Pinpoint the cell where the given text exists, returning its (x, y) midpoint coordinate. 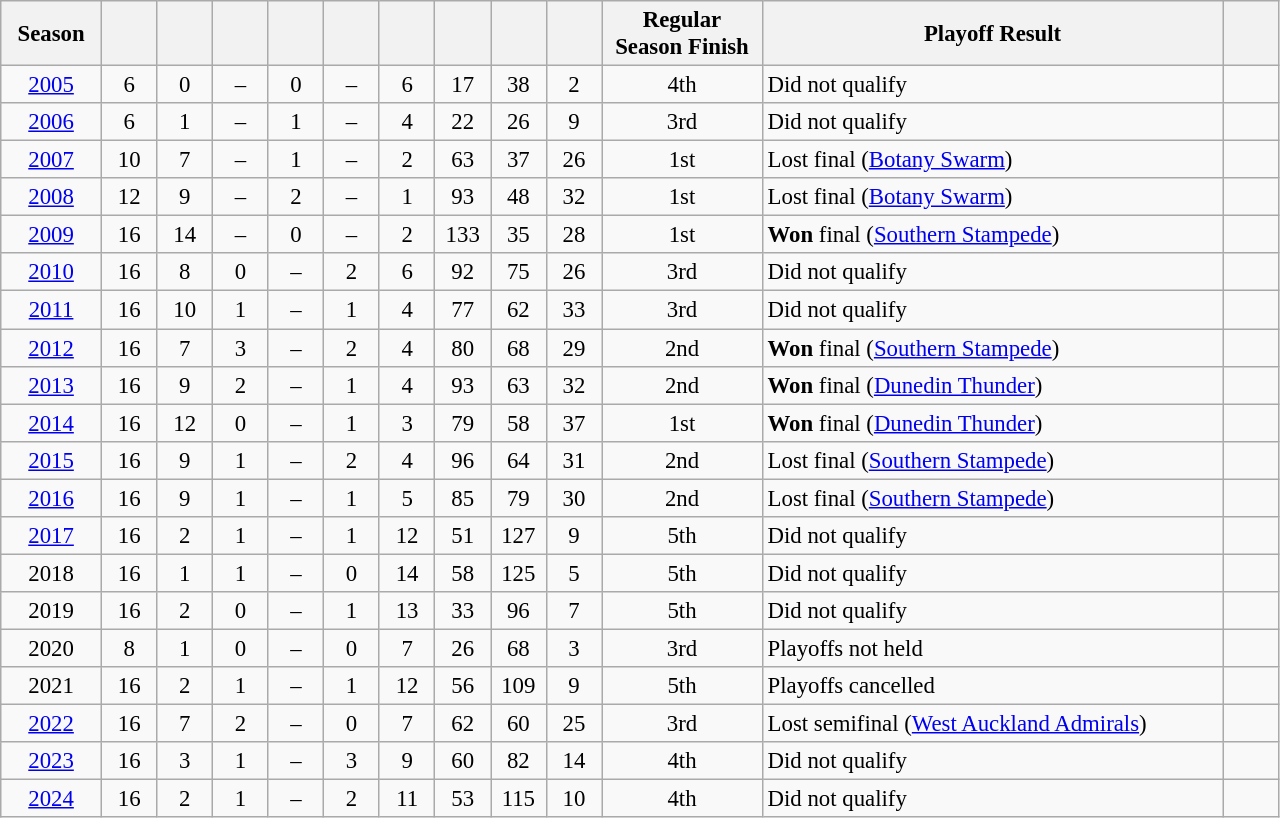
85 (463, 498)
64 (518, 460)
2014 (52, 423)
48 (518, 197)
2024 (52, 799)
133 (463, 235)
2019 (52, 611)
Season (52, 34)
2017 (52, 536)
2013 (52, 385)
11 (407, 799)
2011 (52, 310)
2016 (52, 498)
29 (574, 348)
2015 (52, 460)
82 (518, 761)
22 (463, 122)
13 (407, 611)
2009 (52, 235)
30 (574, 498)
2006 (52, 122)
25 (574, 724)
2008 (52, 197)
2022 (52, 724)
56 (463, 686)
75 (518, 273)
31 (574, 460)
125 (518, 573)
115 (518, 799)
2021 (52, 686)
2007 (52, 160)
2012 (52, 348)
127 (518, 536)
Lost semifinal (West Auckland Admirals) (992, 724)
Regular Season Finish (682, 34)
77 (463, 310)
2023 (52, 761)
17 (463, 85)
80 (463, 348)
Playoff Result (992, 34)
2018 (52, 573)
35 (518, 235)
51 (463, 536)
Playoffs cancelled (992, 686)
38 (518, 85)
2010 (52, 273)
28 (574, 235)
92 (463, 273)
2005 (52, 85)
Playoffs not held (992, 648)
109 (518, 686)
2020 (52, 648)
53 (463, 799)
